Identify which cell holds the provided text, then report its (X, Y) central coordinate. 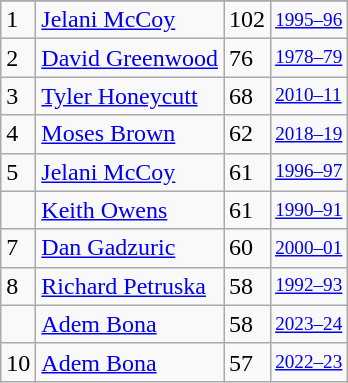
7 (18, 248)
3 (18, 96)
2023–24 (309, 324)
2000–01 (309, 248)
1992–93 (309, 286)
10 (18, 362)
Keith Owens (130, 210)
1978–79 (309, 58)
2022–23 (309, 362)
8 (18, 286)
62 (248, 134)
4 (18, 134)
57 (248, 362)
68 (248, 96)
2 (18, 58)
David Greenwood (130, 58)
76 (248, 58)
1 (18, 20)
Dan Gadzuric (130, 248)
Moses Brown (130, 134)
2010–11 (309, 96)
102 (248, 20)
60 (248, 248)
1995–96 (309, 20)
1996–97 (309, 172)
5 (18, 172)
Tyler Honeycutt (130, 96)
1990–91 (309, 210)
2018–19 (309, 134)
Richard Petruska (130, 286)
